Search for the cell housing the specified text and yield its [X, Y] center coordinate. 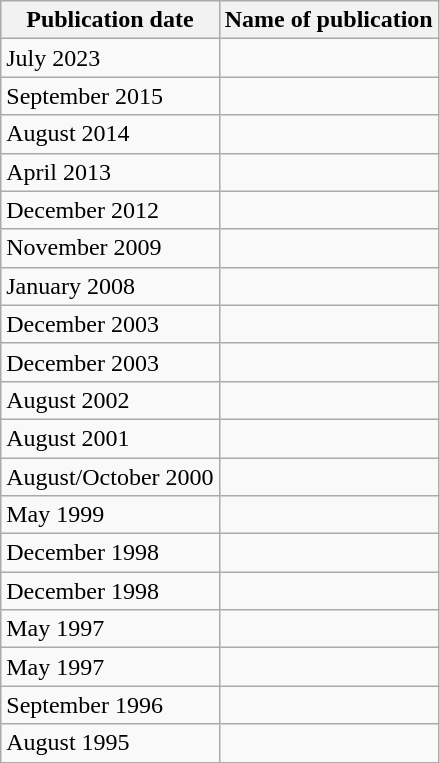
July 2023 [110, 58]
August 2014 [110, 134]
April 2013 [110, 172]
September 2015 [110, 96]
Name of publication [328, 20]
January 2008 [110, 286]
November 2009 [110, 248]
September 1996 [110, 705]
August 1995 [110, 743]
August 2002 [110, 400]
December 2012 [110, 210]
August 2001 [110, 438]
May 1999 [110, 515]
August/October 2000 [110, 477]
Publication date [110, 20]
